From the cell containing the given text, extract its center point as [x, y] coordinate. 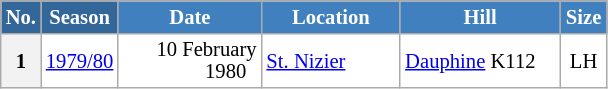
1 [21, 60]
Dauphine K112 [480, 60]
Location [330, 16]
LH [584, 60]
Date [190, 16]
1979/80 [80, 60]
St. Nizier [330, 60]
Season [80, 16]
Size [584, 16]
Hill [480, 16]
10 February 1980 [190, 60]
No. [21, 16]
